Return (X, Y) of the center of cell containing provided text 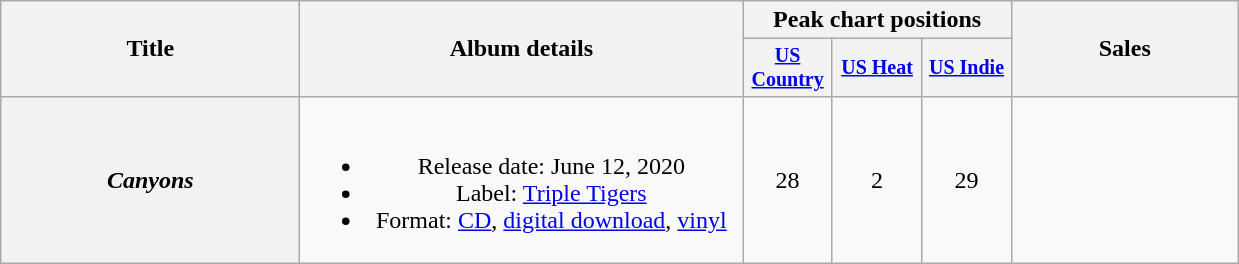
Canyons (150, 180)
Sales (1124, 49)
Peak chart positions (877, 20)
Release date: June 12, 2020Label: Triple TigersFormat: CD, digital download, vinyl (522, 180)
Title (150, 49)
Album details (522, 49)
28 (788, 180)
2 (876, 180)
29 (966, 180)
US Heat (876, 68)
US Country (788, 68)
US Indie (966, 68)
